Determine the (X, Y) coordinate at the center of the cell enclosing the given text.  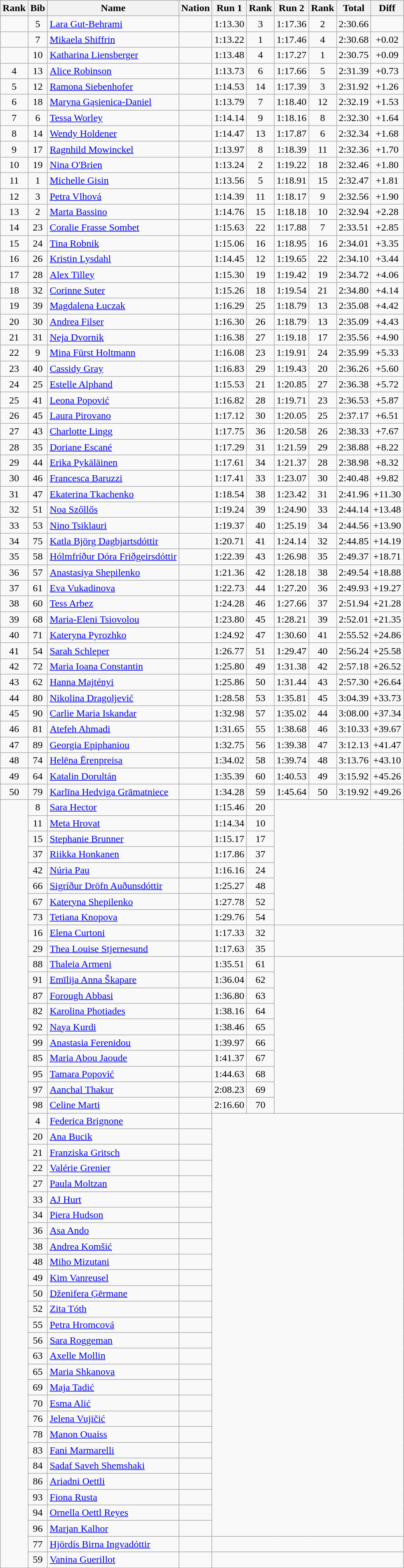
85 (38, 1058)
Fiona Rusta (113, 1497)
Atefeh Ahmadi (113, 729)
+8.32 (388, 463)
+0.02 (388, 40)
1:30.60 (291, 635)
1:13.56 (229, 180)
+25.58 (388, 651)
+6.51 (388, 415)
Aanchal Thakur (113, 1090)
93 (38, 1497)
Riikka Honkanen (113, 854)
Francesca Baruzzi (113, 478)
Sara Roggeman (113, 1340)
Tessa Worley (113, 118)
1:24.90 (291, 510)
Lara Gut-Behrami (113, 24)
1:27.78 (229, 901)
+39.67 (388, 729)
1:20.85 (291, 384)
97 (38, 1090)
1:34.28 (229, 792)
1:22.39 (229, 557)
1:34.02 (229, 761)
+5.60 (388, 369)
1:31.65 (229, 729)
73 (38, 917)
Neja Dvornik (113, 337)
+41.47 (388, 745)
1:17.88 (291, 228)
1:28.21 (291, 619)
2:34.01 (354, 243)
+1.81 (388, 180)
+4.14 (388, 290)
1:17.36 (291, 24)
Tetiana Knopova (113, 917)
+18.71 (388, 557)
2:30.75 (354, 55)
Charlotte Lingg (113, 431)
Maja Tadić (113, 1387)
1:19.43 (291, 369)
1:17.12 (229, 415)
Petra Hromcová (113, 1325)
1:35.02 (291, 714)
2:35.56 (354, 337)
Meta Hrovat (113, 823)
83 (38, 1450)
3:19.92 (354, 792)
+7.67 (388, 431)
Marta Bassino (113, 212)
+0.09 (388, 55)
Vanina Guerillot (113, 1560)
1:16.29 (229, 306)
+1.53 (388, 102)
Coralie Frasse Sombet (113, 228)
78 (38, 1434)
Ornella Oettl Reyes (113, 1513)
1:38.68 (291, 729)
2:49.37 (354, 557)
Maria Ioana Constantin (113, 666)
Hólmfríður Dóra Friðgeirsdóttir (113, 557)
1:17.61 (229, 463)
Kateryna Shepilenko (113, 901)
2:36.26 (354, 369)
Esma Alić (113, 1403)
+1.68 (388, 133)
Emīlija Anna Škapare (113, 980)
+9.82 (388, 478)
2:57.18 (354, 666)
1:19.91 (291, 353)
2:44.14 (354, 510)
+0.73 (388, 71)
Miho Mizutani (113, 1262)
1:40.53 (291, 776)
2:49.93 (354, 588)
1:17.29 (229, 447)
Zita Tóth (113, 1309)
1:22.73 (229, 588)
Ana Bucik (113, 1136)
Run 2 (291, 8)
+1.64 (388, 118)
1:27.66 (291, 604)
1:31.38 (291, 666)
1:14.76 (229, 212)
2:16.60 (229, 1105)
89 (38, 745)
Maria-Eleni Tsiovolou (113, 619)
86 (38, 1482)
Thaleia Armeni (113, 964)
+3.35 (388, 243)
Maryna Gąsienica-Daniel (113, 102)
1:23.42 (291, 494)
1:14.14 (229, 118)
Corinne Suter (113, 290)
1:38.46 (229, 1027)
1:19.22 (291, 165)
2:40.48 (354, 478)
1:13.73 (229, 71)
2:34.72 (354, 275)
Mikaela Shiffrin (113, 40)
1:28.18 (291, 572)
1:25.80 (229, 666)
1:14.39 (229, 196)
+11.30 (388, 494)
Helēna Ērenpreisa (113, 761)
2:56.24 (354, 651)
76 (38, 1419)
Federica Brignone (113, 1121)
1:18.54 (229, 494)
2:32.56 (354, 196)
2:52.01 (354, 619)
Asa Ando (113, 1231)
Wendy Holdener (113, 133)
Magdalena Łuczak (113, 306)
+24.86 (388, 635)
2:35.08 (354, 306)
1:24.92 (229, 635)
1:18.91 (291, 180)
2:38.98 (354, 463)
81 (38, 729)
88 (38, 964)
Hanna Majtényi (113, 682)
1:15.46 (229, 807)
Piera Hudson (113, 1215)
1:17.27 (291, 55)
Celine Marti (113, 1105)
1:38.16 (229, 1011)
1:26.98 (291, 557)
1:17.33 (229, 933)
Paula Moltzan (113, 1183)
Franziska Gritsch (113, 1152)
1:13.48 (229, 55)
2:51.94 (354, 604)
1:39.74 (291, 761)
+45.26 (388, 776)
+43.10 (388, 761)
Stephanie Brunner (113, 839)
1:17.75 (229, 431)
1:39.38 (291, 745)
2:41.96 (354, 494)
Karlīna Hedviga Grāmatniece (113, 792)
2:32.34 (354, 133)
1:19.37 (229, 525)
Tess Arbez (113, 604)
2:31.92 (354, 86)
1:17.46 (291, 40)
+4.90 (388, 337)
Doriane Escané (113, 447)
1:15.17 (229, 839)
Karolina Photiades (113, 1011)
Katharina Liensberger (113, 55)
1:16.38 (229, 337)
+4.06 (388, 275)
Run 1 (229, 8)
2:35.99 (354, 353)
95 (38, 1074)
3:13.76 (354, 761)
+26.64 (388, 682)
1:18.95 (291, 243)
1:21.37 (291, 463)
71 (38, 635)
Hjördís Birna Ingvadóttir (113, 1544)
Anastasiya Shepilenko (113, 572)
1:18.39 (291, 149)
1:15.53 (229, 384)
1:14.34 (229, 823)
+21.28 (388, 604)
Tamara Popović (113, 1074)
2:35.09 (354, 322)
2:44.56 (354, 525)
1:15.30 (229, 275)
1:17.86 (229, 854)
96 (38, 1528)
1:41.37 (229, 1058)
2:38.33 (354, 431)
+49.26 (388, 792)
2:31.39 (354, 71)
1:16.30 (229, 322)
Sara Hector (113, 807)
2:33.51 (354, 228)
1:17.41 (229, 478)
1:19.54 (291, 290)
1:17.63 (229, 948)
3:04.39 (354, 698)
80 (38, 698)
3:15.92 (354, 776)
Sarah Schleper (113, 651)
Mina Fürst Holtmann (113, 353)
1:19.24 (229, 510)
Eva Vukadinova (113, 588)
1:45.64 (291, 792)
Forough Abbasi (113, 996)
1:16.83 (229, 369)
1:21.36 (229, 572)
Diff (388, 8)
1:14.45 (229, 259)
+3.44 (388, 259)
1:28.58 (229, 698)
Sadaf Saveh Shemshaki (113, 1466)
3:10.33 (354, 729)
1:13.79 (229, 102)
Estelle Alphand (113, 384)
Kim Vanreusel (113, 1278)
1:35.81 (291, 698)
+2.28 (388, 212)
1:17.66 (291, 71)
Andrea Filser (113, 322)
98 (38, 1105)
2:32.94 (354, 212)
+1.90 (388, 196)
92 (38, 1027)
1:20.05 (291, 415)
1:18.40 (291, 102)
1:44.63 (229, 1074)
Name (113, 8)
1:29.76 (229, 917)
1:35.51 (229, 964)
Núria Pau (113, 870)
Nina O'Brien (113, 165)
1:17.39 (291, 86)
1:16.82 (229, 400)
82 (38, 1011)
1:19.42 (291, 275)
1:24.14 (291, 541)
1:23.07 (291, 478)
1:23.80 (229, 619)
Laura Pirovano (113, 415)
1:20.58 (291, 431)
Katalin Dorultán (113, 776)
Ramona Siebenhofer (113, 86)
Ragnhild Mowinckel (113, 149)
2:57.30 (354, 682)
2:55.52 (354, 635)
Carlie Maria Iskandar (113, 714)
2:08.23 (229, 1090)
Total (354, 8)
+33.73 (388, 698)
Erika Pykäläinen (113, 463)
1:13.22 (229, 40)
Manon Ouaiss (113, 1434)
1:14.53 (229, 86)
1:26.77 (229, 651)
+18.88 (388, 572)
Alice Robinson (113, 71)
2:32.47 (354, 180)
+1.26 (388, 86)
AJ Hurt (113, 1199)
84 (38, 1466)
Ariadni Oettli (113, 1482)
1:15.06 (229, 243)
Marjan Kalhor (113, 1528)
75 (38, 541)
Leona Popović (113, 400)
1:16.08 (229, 353)
+37.34 (388, 714)
2:32.30 (354, 118)
1:14.47 (229, 133)
91 (38, 980)
Elena Curtoni (113, 933)
2:30.68 (354, 40)
Nino Tsiklauri (113, 525)
1:18.17 (291, 196)
90 (38, 714)
+4.42 (388, 306)
3:08.00 (354, 714)
+5.87 (388, 400)
72 (38, 666)
Noa Szőllős (113, 510)
Maria Abou Jaoude (113, 1058)
Thea Louise Stjernesund (113, 948)
Alex Tilley (113, 275)
1:25.19 (291, 525)
87 (38, 996)
+19.27 (388, 588)
Petra Vlhová (113, 196)
1:36.04 (229, 980)
1:20.71 (229, 541)
1:19.18 (291, 337)
+1.80 (388, 165)
+21.35 (388, 619)
+13.48 (388, 510)
2:30.66 (354, 24)
Cassidy Gray (113, 369)
+5.33 (388, 353)
2:44.85 (354, 541)
2:37.17 (354, 415)
2:49.54 (354, 572)
94 (38, 1513)
1:39.97 (229, 1043)
77 (38, 1544)
1:31.44 (291, 682)
Sigríður Dröfn Auðunsdóttir (113, 886)
1:27.20 (291, 588)
Andrea Komšić (113, 1246)
1:19.65 (291, 259)
+13.90 (388, 525)
1:13.24 (229, 165)
Axelle Mollin (113, 1356)
+8.22 (388, 447)
1:15.63 (229, 228)
1:16.16 (229, 870)
3:12.13 (354, 745)
1:32.98 (229, 714)
+26.52 (388, 666)
Tina Robnik (113, 243)
Naya Kurdi (113, 1027)
1:25.27 (229, 886)
1:13.97 (229, 149)
79 (38, 792)
Anastasia Ferenidou (113, 1043)
1:35.39 (229, 776)
Katla Björg Dagbjartsdóttir (113, 541)
Nikolina Dragoljević (113, 698)
2:36.38 (354, 384)
2:34.80 (354, 290)
2:38.88 (354, 447)
Fani Marmarelli (113, 1450)
+5.72 (388, 384)
Jelena Vujičić (113, 1419)
Kateryna Pyrozhko (113, 635)
Georgia Epiphaniou (113, 745)
1:13.30 (229, 24)
Michelle Gisin (113, 180)
1:18.16 (291, 118)
Maria Shkanova (113, 1372)
Kristin Lysdahl (113, 259)
2:36.53 (354, 400)
1:15.26 (229, 290)
Nation (195, 8)
1:21.59 (291, 447)
1:18.18 (291, 212)
Dženifera Ģērmane (113, 1293)
Bib (38, 8)
+14.19 (388, 541)
2:32.46 (354, 165)
74 (38, 761)
1:17.87 (291, 133)
+2.85 (388, 228)
1:29.47 (291, 651)
1:24.28 (229, 604)
+4.43 (388, 322)
Ekaterina Tkachenko (113, 494)
2:34.10 (354, 259)
1:32.75 (229, 745)
2:32.36 (354, 149)
1:36.80 (229, 996)
Valérie Grenier (113, 1168)
1:19.71 (291, 400)
+1.70 (388, 149)
1:25.86 (229, 682)
99 (38, 1043)
2:32.19 (354, 102)
